Find where the given text appears and provide that cell's center as [x, y] coordinate. 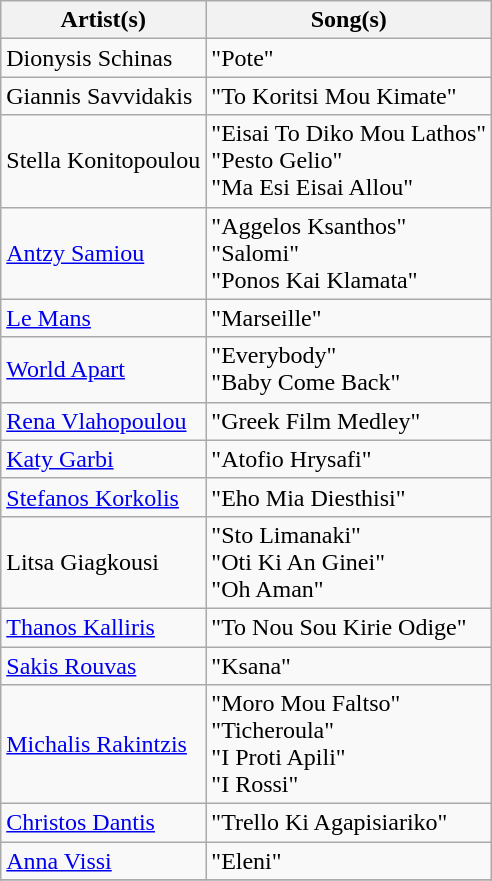
Michalis Rakintzis [104, 744]
World Apart [104, 370]
"Moro Mou Faltso" "Ticheroula" "I Proti Apili" "I Rossi" [349, 744]
Dionysis Schinas [104, 58]
"Greek Film Medley" [349, 421]
"Ksana" [349, 665]
Song(s) [349, 20]
"Eho Mia Diesthisi" [349, 497]
Sakis Rouvas [104, 665]
"To Koritsi Mou Kimate" [349, 96]
"Atofio Hrysafi" [349, 459]
"Everybody" "Baby Come Back" [349, 370]
Antzy Samiou [104, 253]
Le Mans [104, 318]
"Eisai To Diko Mou Lathos" "Pesto Gelio" "Ma Esi Eisai Allou" [349, 161]
"Eleni" [349, 861]
Artist(s) [104, 20]
"Aggelos Ksanthos" "Salomi" "Ponos Kai Klamata" [349, 253]
Stefanos Korkolis [104, 497]
Katy Garbi [104, 459]
"Pote" [349, 58]
Rena Vlahopoulou [104, 421]
Stella Konitopoulou [104, 161]
"Marseille" [349, 318]
Thanos Kalliris [104, 627]
Anna Vissi [104, 861]
Christos Dantis [104, 823]
Litsa Giagkousi [104, 562]
"Sto Limanaki" "Oti Ki An Ginei" "Oh Aman" [349, 562]
Giannis Savvidakis [104, 96]
"To Nou Sou Kirie Odige" [349, 627]
"Trello Ki Agapisiariko" [349, 823]
